For the text-containing cell, return its midpoint in (X, Y) coordinate format. 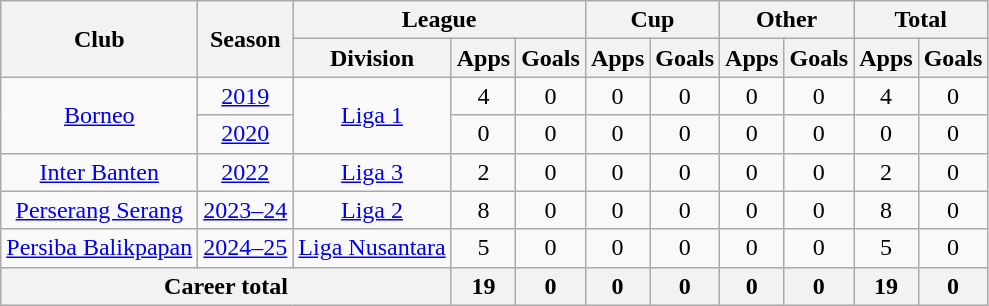
Liga 1 (372, 115)
Cup (652, 20)
Inter Banten (100, 172)
Liga 2 (372, 210)
Club (100, 39)
Career total (226, 286)
Perserang Serang (100, 210)
Other (787, 20)
Liga Nusantara (372, 248)
2023–24 (246, 210)
2020 (246, 134)
2019 (246, 96)
Persiba Balikpapan (100, 248)
Division (372, 58)
Total (921, 20)
2024–25 (246, 248)
2022 (246, 172)
League (440, 20)
Season (246, 39)
Liga 3 (372, 172)
Borneo (100, 115)
